Pinpoint the cell where the given text exists, returning its [X, Y] midpoint coordinate. 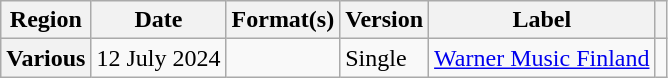
12 July 2024 [158, 58]
Region [46, 20]
Format(s) [283, 20]
Single [384, 58]
Date [158, 20]
Various [46, 58]
Warner Music Finland [542, 58]
Version [384, 20]
Label [542, 20]
